Return the (x, y) coordinate for the center point of the cell that contains the specified text.  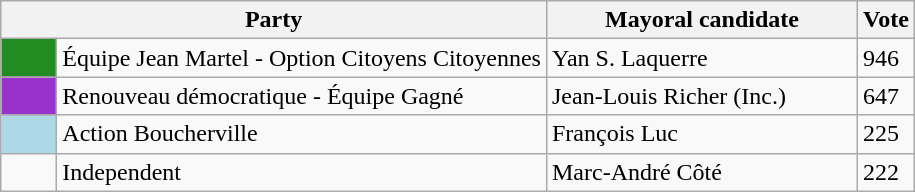
Équipe Jean Martel - Option Citoyens Citoyennes (302, 58)
François Luc (702, 134)
Action Boucherville (302, 134)
Independent (302, 172)
Mayoral candidate (702, 20)
222 (886, 172)
Marc-André Côté (702, 172)
647 (886, 96)
Party (274, 20)
946 (886, 58)
Yan S. Laquerre (702, 58)
Renouveau démocratique - Équipe Gagné (302, 96)
225 (886, 134)
Jean-Louis Richer (Inc.) (702, 96)
Vote (886, 20)
